Find where the given text appears and provide that cell's center as [X, Y] coordinate. 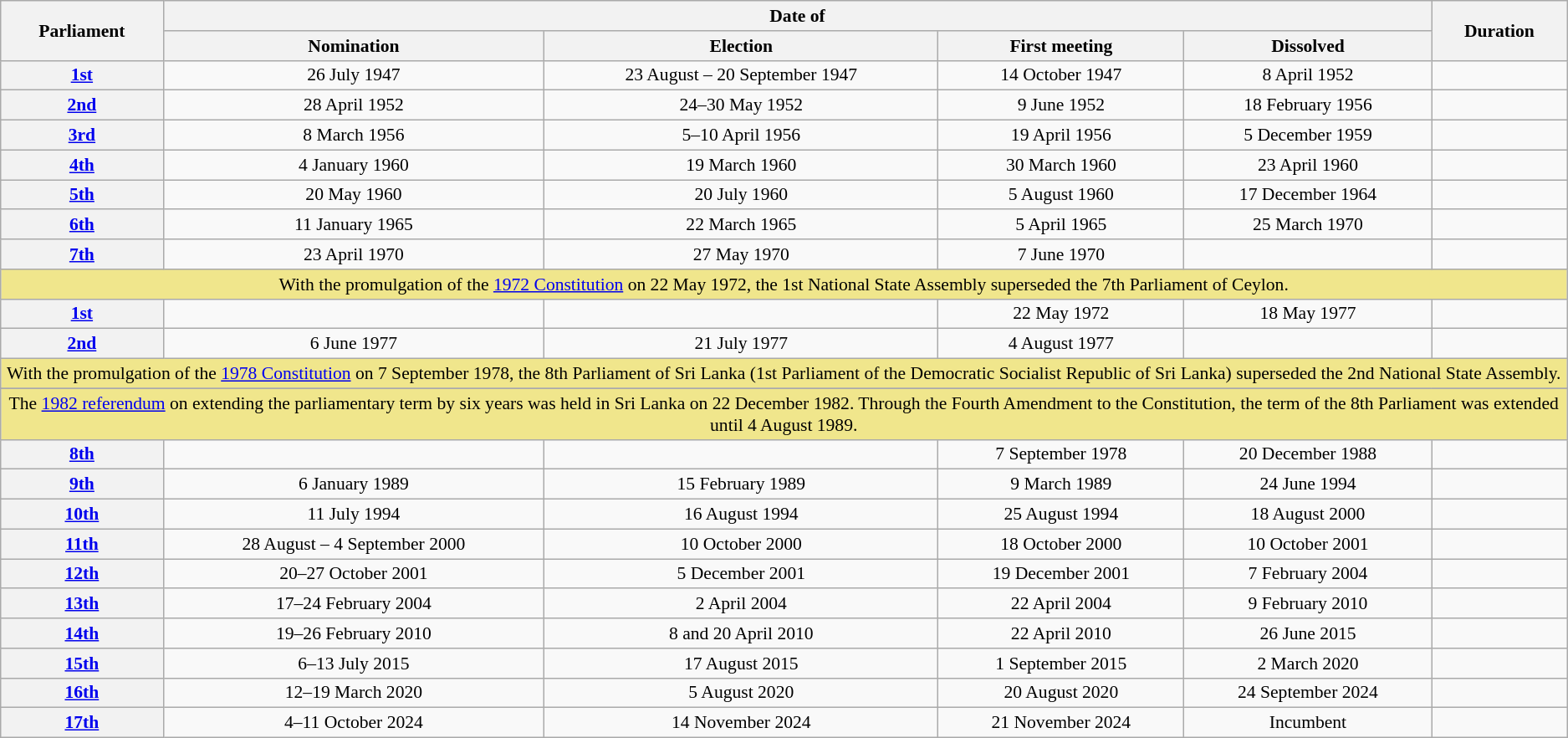
20 July 1960 [741, 195]
Dissolved [1308, 46]
20 May 1960 [354, 195]
12–19 March 2020 [354, 693]
7 June 1970 [1061, 254]
4 January 1960 [354, 165]
17 August 2015 [741, 664]
11th [82, 544]
20 December 1988 [1308, 454]
23 April 1970 [354, 254]
10 October 2001 [1308, 544]
16th [82, 693]
6–13 July 2015 [354, 664]
19 December 2001 [1061, 574]
10 October 2000 [741, 544]
14 November 2024 [741, 723]
4th [82, 165]
24 September 2024 [1308, 693]
18 February 1956 [1308, 105]
12th [82, 574]
Incumbent [1308, 723]
5 December 1959 [1308, 136]
9 June 1952 [1061, 105]
19–26 February 2010 [354, 633]
22 May 1972 [1061, 314]
10th [82, 515]
24 June 1994 [1308, 484]
Date of [798, 16]
4 August 1977 [1061, 344]
9 February 2010 [1308, 604]
28 August – 4 September 2000 [354, 544]
7th [82, 254]
28 April 1952 [354, 105]
13th [82, 604]
22 April 2004 [1061, 604]
7 February 2004 [1308, 574]
5 April 1965 [1061, 225]
4–11 October 2024 [354, 723]
23 August – 20 September 1947 [741, 75]
19 April 1956 [1061, 136]
Parliament [82, 30]
Election [741, 46]
16 August 1994 [741, 515]
8 and 20 April 2010 [741, 633]
23 April 1960 [1308, 165]
First meeting [1061, 46]
20–27 October 2001 [354, 574]
30 March 1960 [1061, 165]
17th [82, 723]
6th [82, 225]
21 July 1977 [741, 344]
6 June 1977 [354, 344]
3rd [82, 136]
24–30 May 1952 [741, 105]
8 April 1952 [1308, 75]
18 May 1977 [1308, 314]
Duration [1499, 30]
14 October 1947 [1061, 75]
19 March 1960 [741, 165]
5–10 April 1956 [741, 136]
25 March 1970 [1308, 225]
With the promulgation of the 1972 Constitution on 22 May 1972, the 1st National State Assembly superseded the 7th Parliament of Ceylon. [784, 284]
25 August 1994 [1061, 515]
17 December 1964 [1308, 195]
15 February 1989 [741, 484]
9th [82, 484]
26 June 2015 [1308, 633]
9 March 1989 [1061, 484]
Nomination [354, 46]
6 January 1989 [354, 484]
11 July 1994 [354, 515]
7 September 1978 [1061, 454]
5 December 2001 [741, 574]
15th [82, 664]
22 April 2010 [1061, 633]
20 August 2020 [1061, 693]
14th [82, 633]
11 January 1965 [354, 225]
17–24 February 2004 [354, 604]
21 November 2024 [1061, 723]
26 July 1947 [354, 75]
18 August 2000 [1308, 515]
8 March 1956 [354, 136]
5th [82, 195]
18 October 2000 [1061, 544]
8th [82, 454]
22 March 1965 [741, 225]
1 September 2015 [1061, 664]
27 May 1970 [741, 254]
2 March 2020 [1308, 664]
5 August 2020 [741, 693]
5 August 1960 [1061, 195]
2 April 2004 [741, 604]
